Search for the cell housing the specified text and yield its (X, Y) center coordinate. 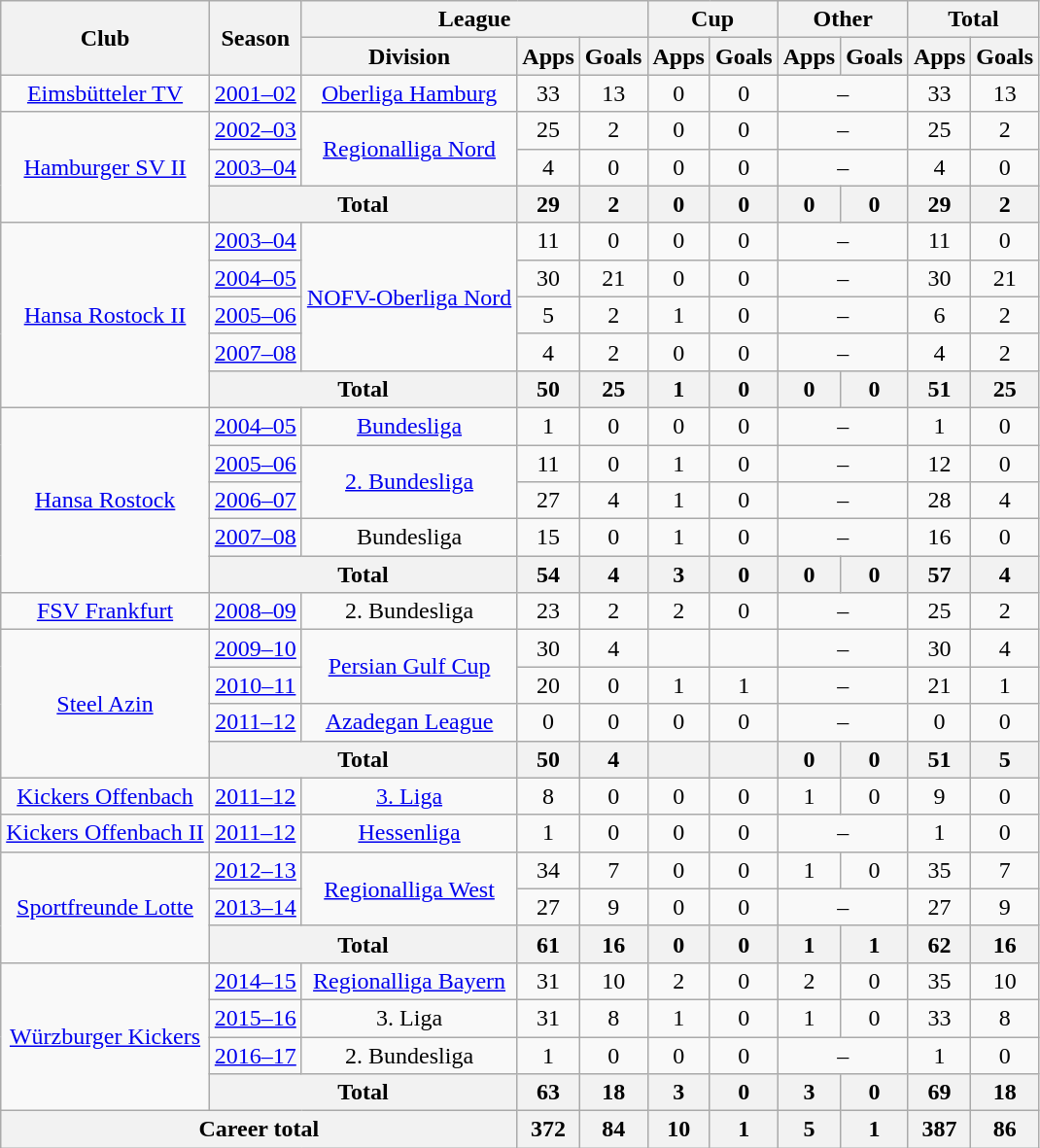
Kickers Offenbach II (105, 833)
Hessenliga (408, 833)
Persian Gulf Cup (408, 667)
Azadegan League (408, 722)
Regionalliga Bayern (408, 981)
Würzburger Kickers (105, 1036)
62 (939, 944)
Regionalliga West (408, 888)
Career total (259, 1130)
20 (548, 685)
23 (548, 611)
34 (548, 870)
Hansa Rostock II (105, 315)
Regionalliga Nord (408, 149)
Season (255, 38)
NOFV-Oberliga Nord (408, 296)
2016–17 (255, 1055)
15 (548, 538)
63 (548, 1093)
2014–15 (255, 981)
12 (939, 464)
2008–09 (255, 611)
6 (939, 315)
372 (548, 1130)
2006–07 (255, 501)
2010–11 (255, 685)
2002–03 (255, 130)
2015–16 (255, 1018)
61 (548, 944)
84 (613, 1130)
Steel Azin (105, 704)
2009–10 (255, 648)
2001–02 (255, 93)
FSV Frankfurt (105, 611)
Oberliga Hamburg (408, 93)
League (474, 19)
Cup (712, 19)
57 (939, 574)
Eimsbütteler TV (105, 93)
387 (939, 1130)
Hamburger SV II (105, 167)
86 (1005, 1130)
28 (939, 501)
Kickers Offenbach (105, 796)
Division (408, 56)
54 (548, 574)
69 (939, 1093)
Other (843, 19)
Hansa Rostock (105, 500)
Club (105, 38)
2012–13 (255, 870)
2013–14 (255, 907)
Sportfreunde Lotte (105, 907)
